Locate the cell with the specified text and output its (x, y) center coordinate. 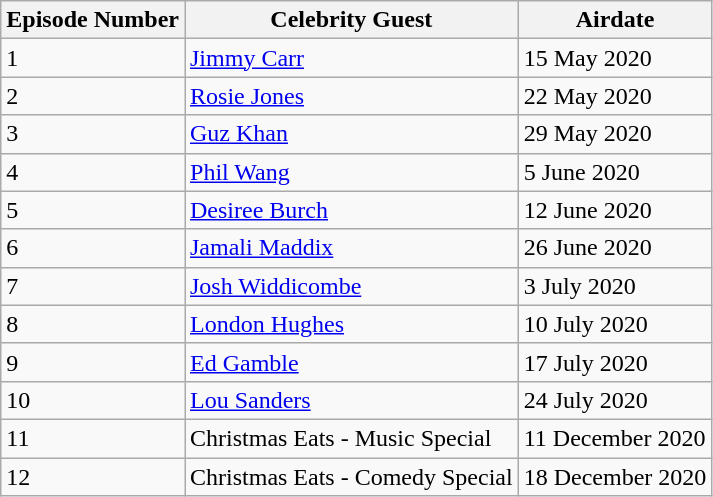
5 June 2020 (615, 172)
Desiree Burch (351, 210)
London Hughes (351, 324)
Ed Gamble (351, 362)
Rosie Jones (351, 96)
5 (93, 210)
18 December 2020 (615, 477)
12 June 2020 (615, 210)
Jimmy Carr (351, 58)
9 (93, 362)
8 (93, 324)
12 (93, 477)
3 (93, 134)
1 (93, 58)
22 May 2020 (615, 96)
11 December 2020 (615, 438)
Episode Number (93, 20)
10 July 2020 (615, 324)
26 June 2020 (615, 248)
17 July 2020 (615, 362)
6 (93, 248)
Guz Khan (351, 134)
2 (93, 96)
Christmas Eats - Comedy Special (351, 477)
24 July 2020 (615, 400)
Lou Sanders (351, 400)
Christmas Eats - Music Special (351, 438)
Airdate (615, 20)
Phil Wang (351, 172)
11 (93, 438)
15 May 2020 (615, 58)
Josh Widdicombe (351, 286)
Celebrity Guest (351, 20)
4 (93, 172)
Jamali Maddix (351, 248)
29 May 2020 (615, 134)
3 July 2020 (615, 286)
7 (93, 286)
10 (93, 400)
